Return the (X, Y) coordinate for the center point of the cell that contains the specified text.  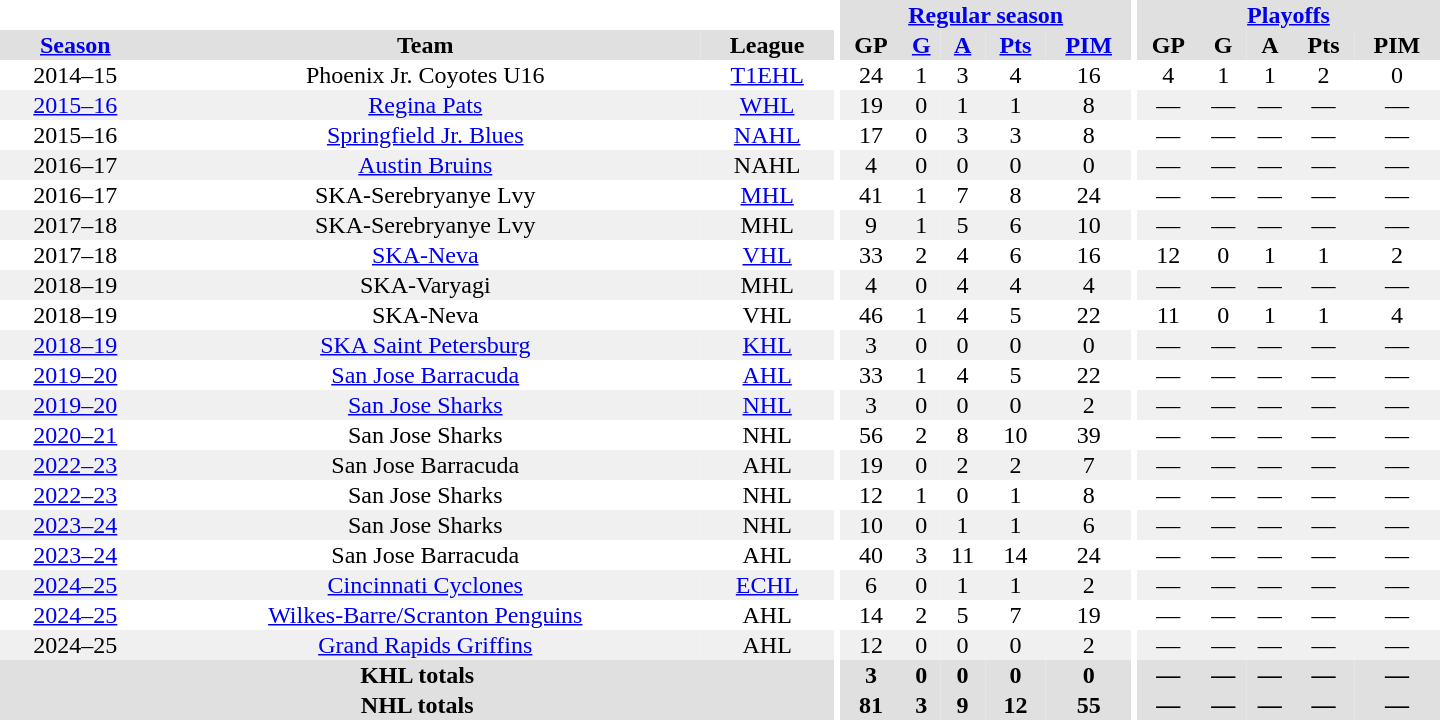
17 (872, 135)
ECHL (767, 585)
55 (1089, 705)
Grand Rapids Griffins (426, 645)
League (767, 45)
Cincinnati Cyclones (426, 585)
NHL totals (417, 705)
KHL (767, 345)
Springfield Jr. Blues (426, 135)
Season (76, 45)
2014–15 (76, 75)
81 (872, 705)
39 (1089, 435)
T1EHL (767, 75)
Regular season (986, 15)
WHL (767, 105)
Playoffs (1288, 15)
Austin Bruins (426, 165)
Team (426, 45)
46 (872, 315)
SKA-Varyagi (426, 285)
40 (872, 555)
56 (872, 435)
Wilkes-Barre/Scranton Penguins (426, 615)
Regina Pats (426, 105)
KHL totals (417, 675)
SKA Saint Petersburg (426, 345)
2020–21 (76, 435)
41 (872, 195)
Phoenix Jr. Coyotes U16 (426, 75)
